Find where the given text appears and provide that cell's center as [x, y] coordinate. 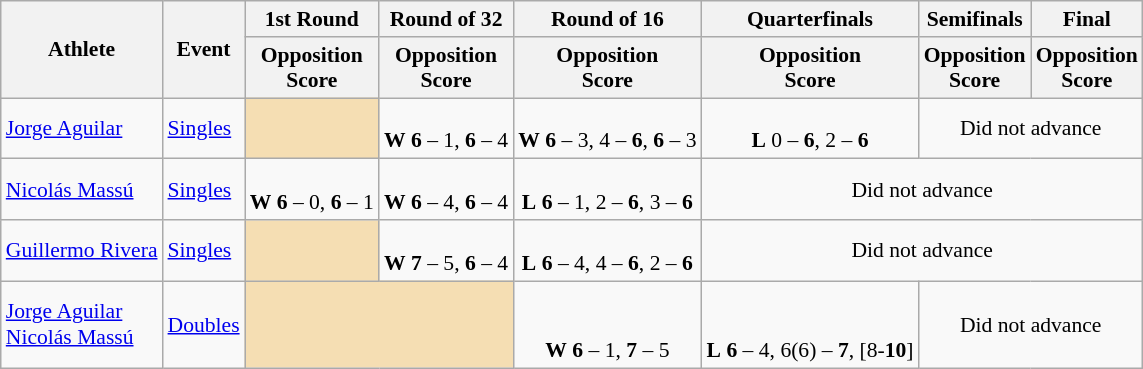
W 7 – 5, 6 – 4 [446, 250]
Round of 32 [446, 19]
Final [1087, 19]
W 6 – 3, 4 – 6, 6 – 3 [607, 128]
L 0 – 6, 2 – 6 [810, 128]
L 6 – 1, 2 – 6, 3 – 6 [607, 190]
W 6 – 4, 6 – 4 [446, 190]
1st Round [312, 19]
Semifinals [975, 19]
Guillermo Rivera [82, 250]
Athlete [82, 50]
Jorge AguilarNicolás Massú [82, 324]
Quarterfinals [810, 19]
W 6 – 1, 7 – 5 [607, 324]
W 6 – 0, 6 – 1 [312, 190]
W 6 – 1, 6 – 4 [446, 128]
L 6 – 4, 4 – 6, 2 – 6 [607, 250]
Doubles [204, 324]
L 6 – 4, 6(6) – 7, [8-10] [810, 324]
Jorge Aguilar [82, 128]
Event [204, 50]
Nicolás Massú [82, 190]
Round of 16 [607, 19]
